For the text-containing cell, return its midpoint in (x, y) coordinate format. 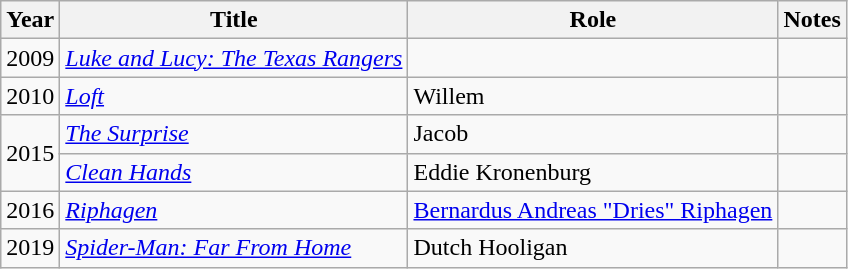
The Surprise (234, 134)
Dutch Hooligan (593, 248)
Spider-Man: Far From Home (234, 248)
Willem (593, 96)
Bernardus Andreas "Dries" Riphagen (593, 210)
2015 (30, 153)
Eddie Kronenburg (593, 172)
Title (234, 20)
Clean Hands (234, 172)
2016 (30, 210)
Notes (812, 20)
Riphagen (234, 210)
Year (30, 20)
Jacob (593, 134)
2009 (30, 58)
Luke and Lucy: The Texas Rangers (234, 58)
Role (593, 20)
2010 (30, 96)
Loft (234, 96)
2019 (30, 248)
